Locate the cell with the specified text and output its (X, Y) center coordinate. 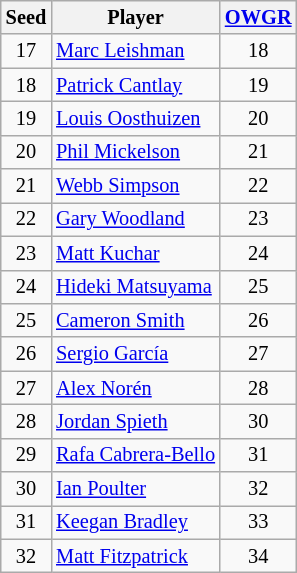
Phil Mickelson (136, 152)
Player (136, 17)
Keegan Bradley (136, 522)
Jordan Spieth (136, 421)
Alex Norén (136, 388)
Matt Kuchar (136, 253)
Sergio García (136, 354)
Matt Fitzpatrick (136, 556)
Marc Leishman (136, 51)
Patrick Cantlay (136, 85)
29 (26, 455)
Louis Oosthuizen (136, 118)
Webb Simpson (136, 186)
Rafa Cabrera-Bello (136, 455)
OWGR (258, 17)
33 (258, 522)
Seed (26, 17)
Gary Woodland (136, 219)
Ian Poulter (136, 489)
17 (26, 51)
Hideki Matsuyama (136, 287)
34 (258, 556)
Cameron Smith (136, 320)
